Identify which cell holds the provided text, then report its (X, Y) central coordinate. 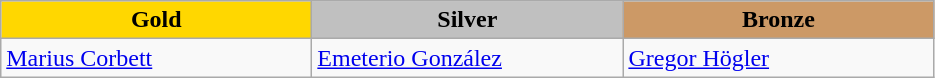
Gregor Högler (778, 58)
Bronze (778, 20)
Emeterio González (468, 58)
Gold (156, 20)
Silver (468, 20)
Marius Corbett (156, 58)
